For the text-containing cell, return its midpoint in [x, y] coordinate format. 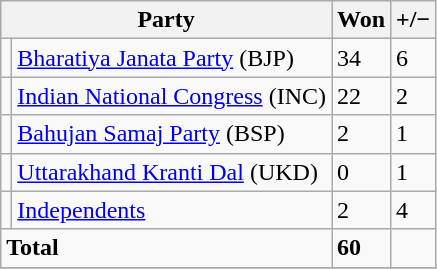
34 [362, 58]
Indian National Congress (INC) [172, 96]
22 [362, 96]
+/− [414, 20]
Bahujan Samaj Party (BSP) [172, 134]
Bharatiya Janata Party (BJP) [172, 58]
6 [414, 58]
Uttarakhand Kranti Dal (UKD) [172, 172]
0 [362, 172]
Party [166, 20]
60 [362, 248]
Won [362, 20]
Independents [172, 210]
4 [414, 210]
Total [166, 248]
